Return the [X, Y] coordinate for the center point of the cell that contains the specified text.  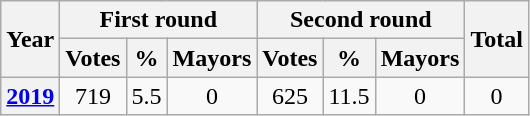
Total [497, 39]
625 [290, 96]
Second round [361, 20]
First round [158, 20]
2019 [30, 96]
Year [30, 39]
11.5 [349, 96]
5.5 [146, 96]
719 [93, 96]
